Determine the [x, y] coordinate at the center of the cell enclosing the given text.  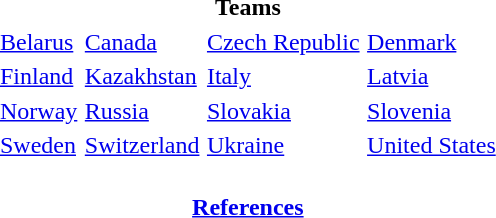
Russia [142, 111]
Czech Republic [283, 42]
Canada [142, 42]
Italy [283, 77]
Kazakhstan [142, 77]
Ukraine [283, 145]
Slovakia [283, 111]
Switzerland [142, 145]
